From the cell containing the given text, extract its center point as [x, y] coordinate. 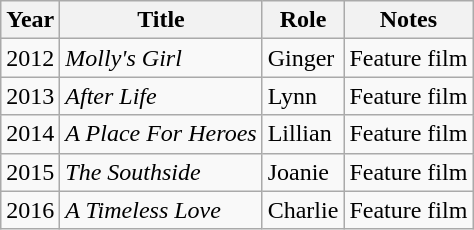
Notes [408, 20]
Joanie [303, 172]
The Southside [161, 172]
A Timeless Love [161, 210]
2015 [30, 172]
Title [161, 20]
2013 [30, 96]
Lillian [303, 134]
Lynn [303, 96]
Role [303, 20]
Molly's Girl [161, 58]
After Life [161, 96]
2012 [30, 58]
2016 [30, 210]
Year [30, 20]
Charlie [303, 210]
A Place For Heroes [161, 134]
2014 [30, 134]
Ginger [303, 58]
